Return the [X, Y] coordinate for the center point of the cell that contains the specified text.  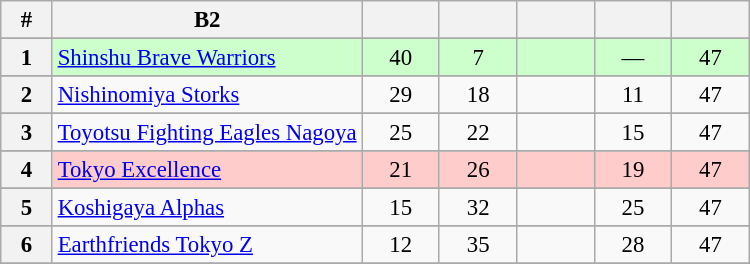
— [632, 58]
21 [400, 170]
Shinshu Brave Warriors [207, 58]
40 [400, 58]
11 [632, 95]
12 [400, 245]
6 [27, 245]
29 [400, 95]
# [27, 20]
19 [632, 170]
2 [27, 95]
3 [27, 133]
28 [632, 245]
26 [478, 170]
18 [478, 95]
1 [27, 58]
Earthfriends Tokyo Z [207, 245]
7 [478, 58]
32 [478, 208]
Tokyo Excellence [207, 170]
Nishinomiya Storks [207, 95]
Toyotsu Fighting Eagles Nagoya [207, 133]
5 [27, 208]
35 [478, 245]
22 [478, 133]
4 [27, 170]
B2 [207, 20]
Koshigaya Alphas [207, 208]
